Scan for the cell matching the given text and deliver its [X, Y] coordinate at center. 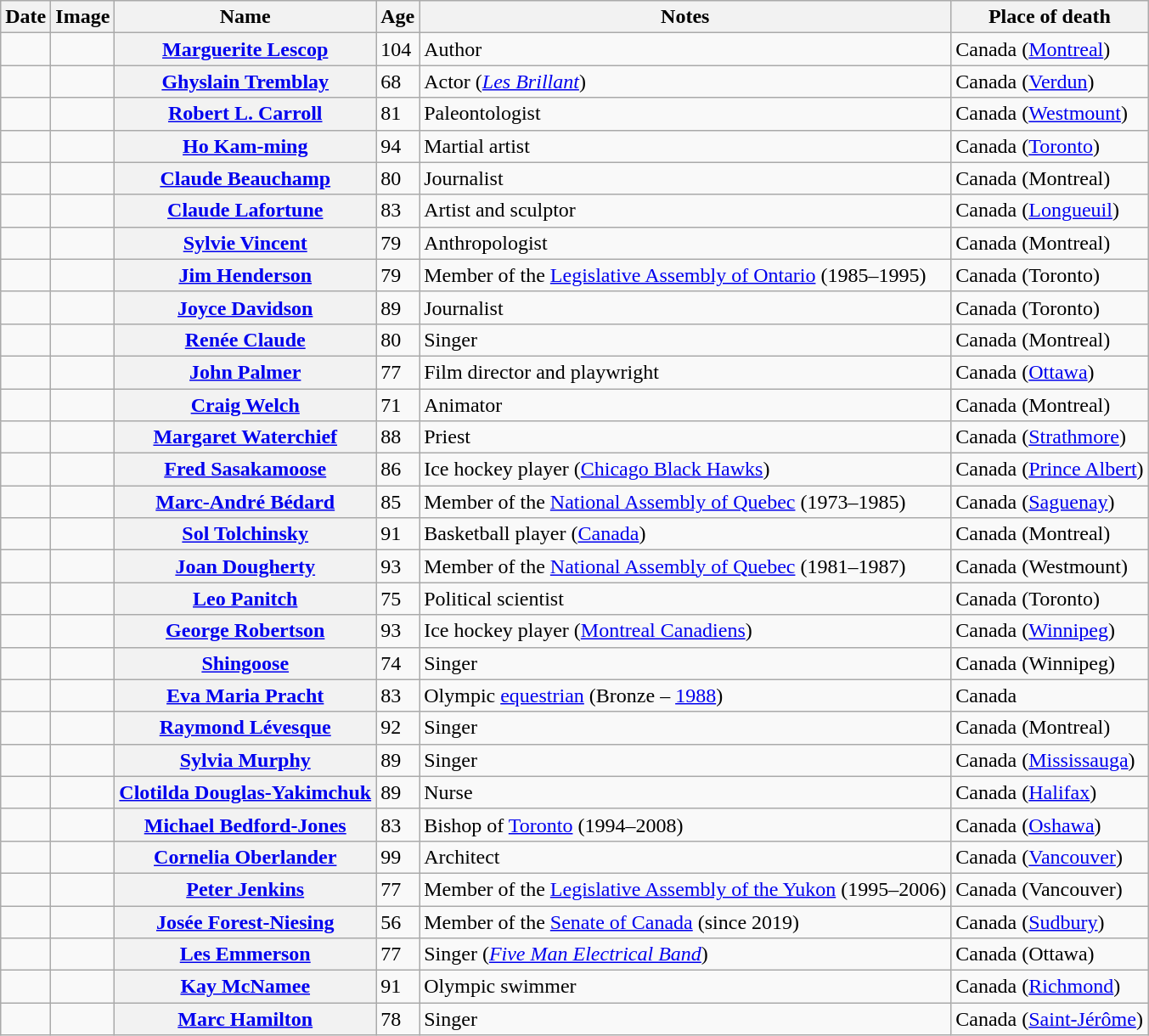
Clotilda Douglas-Yakimchuk [245, 792]
Age [397, 17]
Olympic equestrian (Bronze – 1988) [685, 695]
Sylvia Murphy [245, 760]
Canada [1050, 695]
85 [397, 502]
Joan Dougherty [245, 566]
Film director and playwright [685, 372]
John Palmer [245, 372]
Robert L. Carroll [245, 114]
Member of the Senate of Canada (since 2019) [685, 921]
Nurse [685, 792]
Shingoose [245, 663]
Singer (Five Man Electrical Band) [685, 954]
George Robertson [245, 631]
Marguerite Lescop [245, 49]
Notes [685, 17]
Member of the Legislative Assembly of Ontario (1985–1995) [685, 275]
Margaret Waterchief [245, 437]
Ho Kam-ming [245, 146]
Kay McNamee [245, 987]
Architect [685, 857]
104 [397, 49]
Artist and sculptor [685, 211]
Canada (Mississauga) [1050, 760]
Sol Tolchinsky [245, 534]
Joyce Davidson [245, 307]
Josée Forest-Niesing [245, 921]
Author [685, 49]
Bishop of Toronto (1994–2008) [685, 825]
Canada (Prince Albert) [1050, 470]
Date [25, 17]
Political scientist [685, 599]
88 [397, 437]
Paleontologist [685, 114]
Les Emmerson [245, 954]
86 [397, 470]
68 [397, 82]
Michael Bedford-Jones [245, 825]
92 [397, 728]
Peter Jenkins [245, 889]
Claude Beauchamp [245, 178]
Member of the Legislative Assembly of the Yukon (1995–2006) [685, 889]
Canada (Longueuil) [1050, 211]
Canada (Richmond) [1050, 987]
Name [245, 17]
Claude Lafortune [245, 211]
Ice hockey player (Chicago Black Hawks) [685, 470]
Sylvie Vincent [245, 243]
Eva Maria Pracht [245, 695]
Actor (Les Brillant) [685, 82]
Basketball player (Canada) [685, 534]
56 [397, 921]
Image [83, 17]
Member of the National Assembly of Quebec (1973–1985) [685, 502]
75 [397, 599]
71 [397, 405]
Leo Panitch [245, 599]
Canada (Sudbury) [1050, 921]
Animator [685, 405]
Priest [685, 437]
Canada (Halifax) [1050, 792]
Anthropologist [685, 243]
Cornelia Oberlander [245, 857]
Canada (Saguenay) [1050, 502]
Marc-André Bédard [245, 502]
Jim Henderson [245, 275]
Canada (Oshawa) [1050, 825]
Fred Sasakamoose [245, 470]
Canada (Saint-Jérôme) [1050, 1019]
Place of death [1050, 17]
Renée Claude [245, 340]
Member of the National Assembly of Quebec (1981–1987) [685, 566]
81 [397, 114]
78 [397, 1019]
Martial artist [685, 146]
Canada (Verdun) [1050, 82]
Ice hockey player (Montreal Canadiens) [685, 631]
Ghyslain Tremblay [245, 82]
94 [397, 146]
74 [397, 663]
Canada (Strathmore) [1050, 437]
99 [397, 857]
Craig Welch [245, 405]
Raymond Lévesque [245, 728]
Olympic swimmer [685, 987]
Marc Hamilton [245, 1019]
